From the cell containing the given text, extract its center point as (X, Y) coordinate. 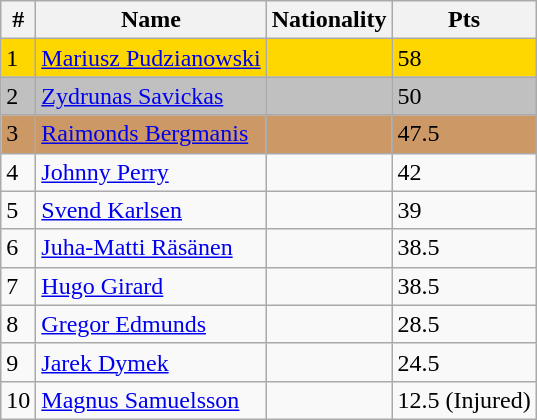
4 (18, 172)
58 (464, 58)
Raimonds Bergmanis (151, 134)
Juha-Matti Räsänen (151, 248)
7 (18, 286)
Pts (464, 20)
1 (18, 58)
# (18, 20)
28.5 (464, 324)
Svend Karlsen (151, 210)
47.5 (464, 134)
5 (18, 210)
Hugo Girard (151, 286)
8 (18, 324)
50 (464, 96)
Nationality (329, 20)
Johnny Perry (151, 172)
9 (18, 362)
6 (18, 248)
39 (464, 210)
Jarek Dymek (151, 362)
3 (18, 134)
42 (464, 172)
10 (18, 400)
Mariusz Pudzianowski (151, 58)
Gregor Edmunds (151, 324)
Magnus Samuelsson (151, 400)
2 (18, 96)
24.5 (464, 362)
Name (151, 20)
12.5 (Injured) (464, 400)
Zydrunas Savickas (151, 96)
